Scan for the cell matching the given text and deliver its (x, y) coordinate at center. 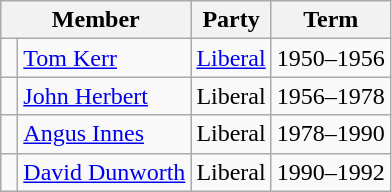
1978–1990 (330, 134)
John Herbert (104, 96)
1956–1978 (330, 96)
Term (330, 20)
Angus Innes (104, 134)
Party (231, 20)
1990–1992 (330, 172)
David Dunworth (104, 172)
1950–1956 (330, 58)
Tom Kerr (104, 58)
Member (96, 20)
